Find where the given text appears and provide that cell's center as (x, y) coordinate. 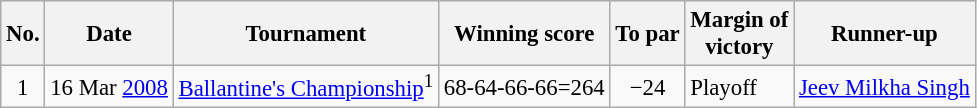
No. (23, 34)
68-64-66-66=264 (524, 87)
Jeev Milkha Singh (884, 87)
Ballantine's Championship1 (306, 87)
Margin ofvictory (740, 34)
Date (109, 34)
−24 (648, 87)
Winning score (524, 34)
Tournament (306, 34)
To par (648, 34)
16 Mar 2008 (109, 87)
1 (23, 87)
Runner-up (884, 34)
Playoff (740, 87)
